Identify which cell holds the provided text, then report its (x, y) central coordinate. 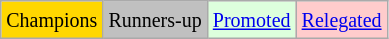
Promoted (252, 20)
Runners-up (155, 20)
Champions (52, 20)
Relegated (342, 20)
